Search for the cell housing the specified text and yield its [x, y] center coordinate. 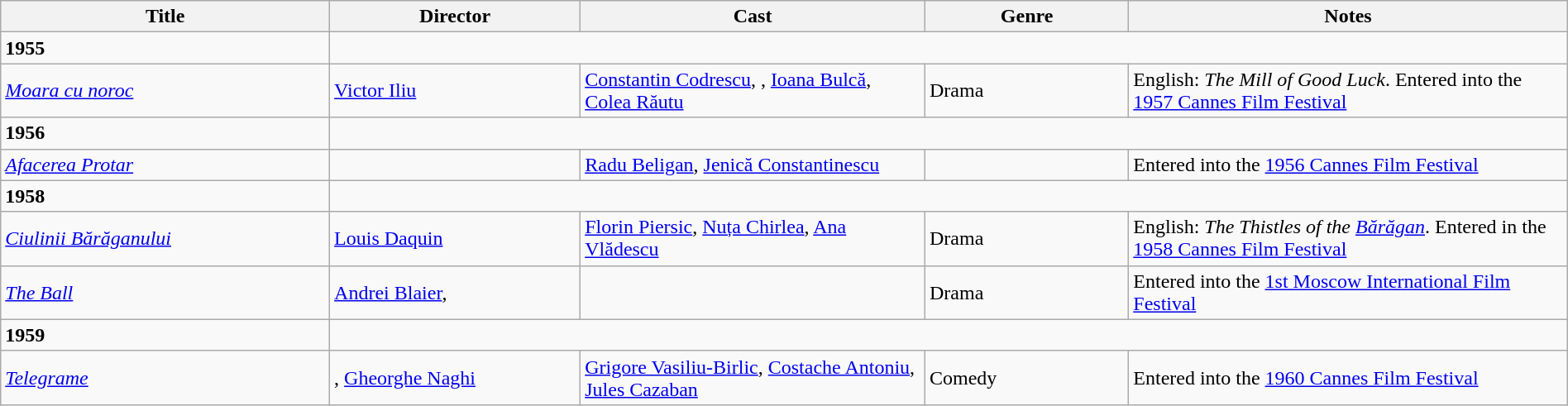
Entered into the 1st Moscow International Film Festival [1348, 293]
The Ball [165, 293]
1955 [165, 48]
1956 [165, 133]
1959 [165, 335]
Moara cu noroc [165, 91]
Constantin Codrescu, , Ioana Bulcă, Colea Răutu [753, 91]
Radu Beligan, Jenică Constantinescu [753, 165]
Victor Iliu [455, 91]
1958 [165, 196]
English: The Thistles of the Bărăgan. Entered in the 1958 Cannes Film Festival [1348, 238]
Title [165, 17]
Telegrame [165, 377]
Andrei Blaier, [455, 293]
Entered into the 1960 Cannes Film Festival [1348, 377]
Genre [1026, 17]
English: The Mill of Good Luck. Entered into the 1957 Cannes Film Festival [1348, 91]
Louis Daquin [455, 238]
Director [455, 17]
, Gheorghe Naghi [455, 377]
Ciulinii Bărăganului [165, 238]
Grigore Vasiliu-Birlic, Costache Antoniu, Jules Cazaban [753, 377]
Entered into the 1956 Cannes Film Festival [1348, 165]
Afacerea Protar [165, 165]
Comedy [1026, 377]
Florin Piersic, Nuța Chirlea, Ana Vlădescu [753, 238]
Notes [1348, 17]
Cast [753, 17]
